Output the [X, Y] coordinate of the center of the cell containing the given text.  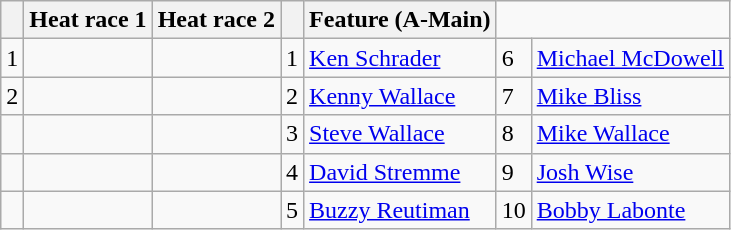
6 [514, 58]
Ken Schrader [400, 58]
9 [514, 172]
Heat race 2 [216, 20]
Kenny Wallace [400, 96]
10 [514, 210]
Michael McDowell [630, 58]
Mike Bliss [630, 96]
Feature (A-Main) [400, 20]
8 [514, 134]
Heat race 1 [88, 20]
Bobby Labonte [630, 210]
Josh Wise [630, 172]
Steve Wallace [400, 134]
Buzzy Reutiman [400, 210]
Mike Wallace [630, 134]
7 [514, 96]
3 [292, 134]
5 [292, 210]
David Stremme [400, 172]
4 [292, 172]
